Return the [x, y] coordinate for the center point of the cell that contains the specified text.  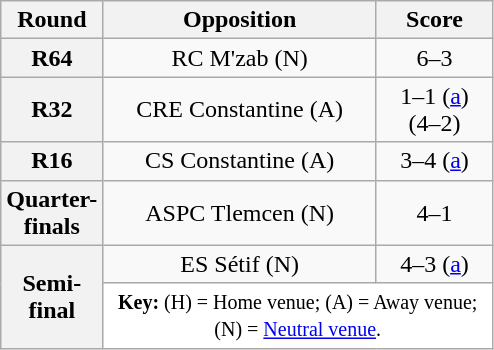
ES Sétif (N) [240, 264]
R16 [52, 161]
R32 [52, 110]
Semi-final [52, 296]
RC M'zab (N) [240, 58]
Key: (H) = Home venue; (A) = Away venue; (N) = Neutral venue. [298, 316]
1–1 (a) (4–2) [434, 110]
Round [52, 20]
4–3 (a) [434, 264]
CRE Constantine (A) [240, 110]
ASPC Tlemcen (N) [240, 212]
4–1 [434, 212]
Score [434, 20]
6–3 [434, 58]
R64 [52, 58]
CS Constantine (A) [240, 161]
3–4 (a) [434, 161]
Opposition [240, 20]
Quarter-finals [52, 212]
